Capture the cell that displays the provided text and extract its [X, Y] central coordinate. 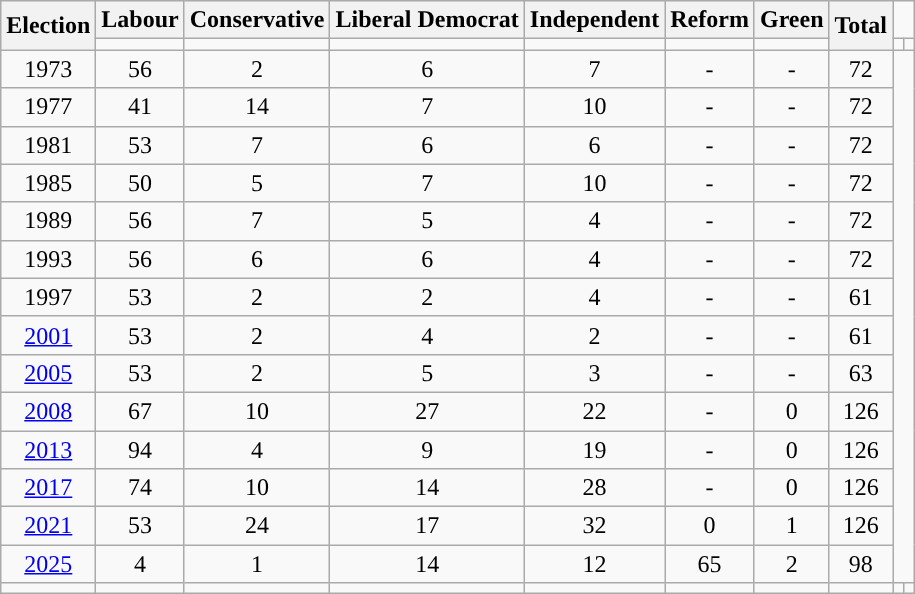
63 [861, 373]
67 [140, 411]
1997 [48, 297]
41 [140, 107]
1981 [48, 145]
Independent [594, 20]
27 [427, 411]
Labour [140, 20]
12 [594, 564]
65 [710, 564]
19 [594, 449]
3 [594, 373]
1985 [48, 183]
2025 [48, 564]
24 [257, 526]
17 [427, 526]
9 [427, 449]
94 [140, 449]
1977 [48, 107]
22 [594, 411]
1989 [48, 221]
Conservative [257, 20]
2013 [48, 449]
2008 [48, 411]
Reform [710, 20]
Green [792, 20]
1993 [48, 259]
Liberal Democrat [427, 20]
1973 [48, 69]
32 [594, 526]
Election [48, 26]
28 [594, 488]
74 [140, 488]
2005 [48, 373]
50 [140, 183]
98 [861, 564]
Total [861, 26]
2017 [48, 488]
2021 [48, 526]
2001 [48, 335]
